Output the (X, Y) coordinate of the center of the cell containing the given text.  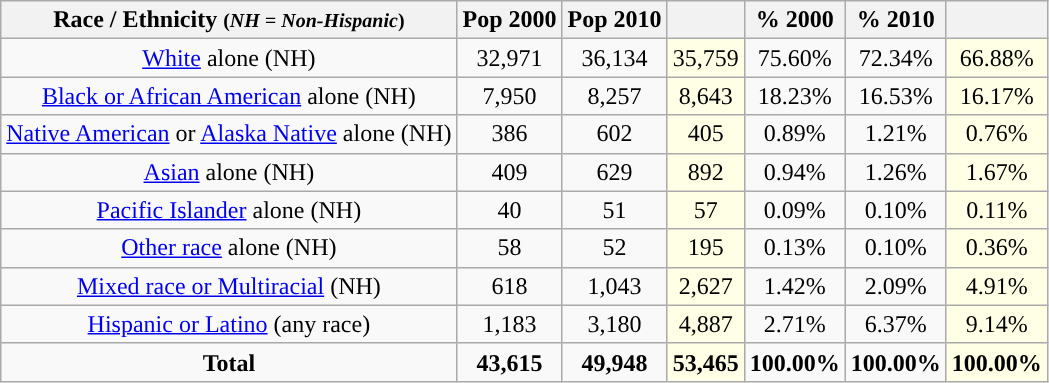
4,887 (706, 324)
602 (614, 134)
0.11% (996, 210)
0.76% (996, 134)
Hispanic or Latino (any race) (229, 324)
49,948 (614, 362)
72.34% (896, 58)
66.88% (996, 58)
35,759 (706, 58)
36,134 (614, 58)
Black or African American alone (NH) (229, 96)
0.13% (794, 248)
892 (706, 172)
Total (229, 362)
Race / Ethnicity (NH = Non-Hispanic) (229, 20)
1.26% (896, 172)
0.94% (794, 172)
Other race alone (NH) (229, 248)
409 (510, 172)
Pop 2000 (510, 20)
0.36% (996, 248)
2.71% (794, 324)
18.23% (794, 96)
8,643 (706, 96)
51 (614, 210)
% 2000 (794, 20)
386 (510, 134)
16.17% (996, 96)
1.21% (896, 134)
629 (614, 172)
32,971 (510, 58)
1.67% (996, 172)
58 (510, 248)
Asian alone (NH) (229, 172)
4.91% (996, 286)
2.09% (896, 286)
8,257 (614, 96)
43,615 (510, 362)
1,183 (510, 324)
0.09% (794, 210)
9.14% (996, 324)
405 (706, 134)
1.42% (794, 286)
Mixed race or Multiracial (NH) (229, 286)
40 (510, 210)
53,465 (706, 362)
618 (510, 286)
Native American or Alaska Native alone (NH) (229, 134)
1,043 (614, 286)
57 (706, 210)
195 (706, 248)
6.37% (896, 324)
Pacific Islander alone (NH) (229, 210)
White alone (NH) (229, 58)
16.53% (896, 96)
0.89% (794, 134)
% 2010 (896, 20)
7,950 (510, 96)
3,180 (614, 324)
2,627 (706, 286)
52 (614, 248)
Pop 2010 (614, 20)
75.60% (794, 58)
